Pinpoint the cell where the given text exists, returning its [x, y] midpoint coordinate. 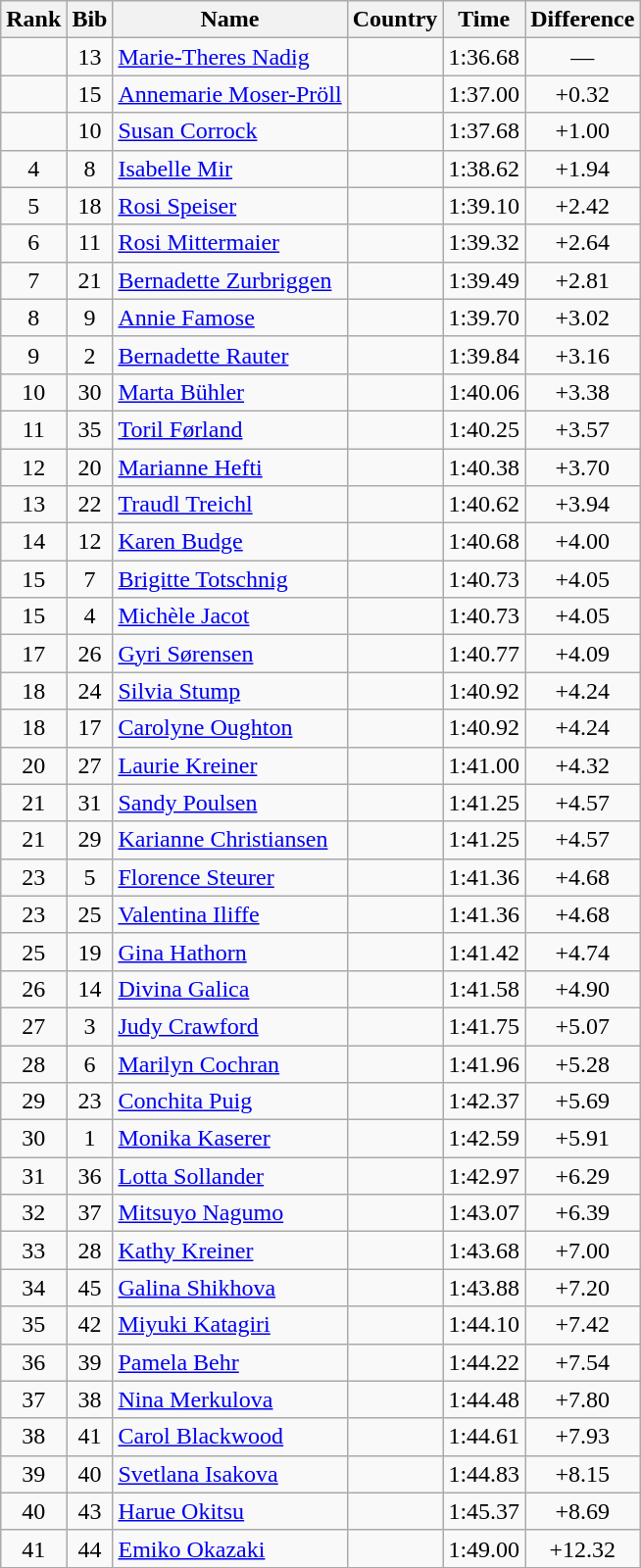
Susan Corrock [229, 131]
43 [90, 1511]
— [582, 57]
3 [90, 1026]
Marilyn Cochran [229, 1063]
1:44.10 [484, 1325]
1:40.25 [484, 429]
44 [90, 1548]
+8.69 [582, 1511]
+3.38 [582, 392]
+3.02 [582, 318]
Galina Shikhova [229, 1288]
Isabelle Mir [229, 169]
1:41.42 [484, 952]
1:42.97 [484, 1176]
1:40.38 [484, 467]
Marianne Hefti [229, 467]
19 [90, 952]
+3.16 [582, 355]
Conchita Puig [229, 1102]
Laurie Kreiner [229, 765]
1:41.58 [484, 989]
1:40.77 [484, 654]
24 [90, 691]
42 [90, 1325]
34 [33, 1288]
Rosi Mittermaier [229, 243]
Judy Crawford [229, 1026]
1:41.75 [484, 1026]
22 [90, 505]
Pamela Behr [229, 1362]
+4.09 [582, 654]
1:45.37 [484, 1511]
+1.94 [582, 169]
+5.69 [582, 1102]
1:39.49 [484, 280]
1:44.83 [484, 1474]
33 [33, 1250]
Bernadette Rauter [229, 355]
+2.42 [582, 206]
1:38.62 [484, 169]
Marta Bühler [229, 392]
Sandy Poulsen [229, 803]
Rank [33, 20]
1 [90, 1139]
+8.15 [582, 1474]
+6.39 [582, 1213]
Bib [90, 20]
Florence Steurer [229, 877]
+4.90 [582, 989]
45 [90, 1288]
1:40.06 [484, 392]
1:36.68 [484, 57]
Gyri Sørensen [229, 654]
Karen Budge [229, 542]
Nina Merkulova [229, 1399]
Silvia Stump [229, 691]
Svetlana Isakova [229, 1474]
1:39.10 [484, 206]
Harue Okitsu [229, 1511]
Marie-Theres Nadig [229, 57]
+4.00 [582, 542]
Valentina Iliffe [229, 914]
+5.07 [582, 1026]
Traudl Treichl [229, 505]
Mitsuyo Nagumo [229, 1213]
Monika Kaserer [229, 1139]
1:41.00 [484, 765]
Annemarie Moser-Pröll [229, 94]
+2.81 [582, 280]
Country [395, 20]
+2.64 [582, 243]
Kathy Kreiner [229, 1250]
Time [484, 20]
1:43.88 [484, 1288]
2 [90, 355]
1:42.59 [484, 1139]
+3.94 [582, 505]
Bernadette Zurbriggen [229, 280]
Carolyne Oughton [229, 728]
Karianne Christiansen [229, 840]
1:40.62 [484, 505]
+3.57 [582, 429]
+12.32 [582, 1548]
+5.91 [582, 1139]
Brigitte Totschnig [229, 579]
Divina Galica [229, 989]
+1.00 [582, 131]
Toril Førland [229, 429]
1:43.68 [484, 1250]
Carol Blackwood [229, 1437]
+3.70 [582, 467]
+0.32 [582, 94]
Annie Famose [229, 318]
1:39.32 [484, 243]
+7.42 [582, 1325]
1:40.68 [484, 542]
Lotta Sollander [229, 1176]
+7.80 [582, 1399]
Name [229, 20]
1:44.22 [484, 1362]
1:49.00 [484, 1548]
1:37.68 [484, 131]
1:43.07 [484, 1213]
+7.00 [582, 1250]
Miyuki Katagiri [229, 1325]
Rosi Speiser [229, 206]
+4.32 [582, 765]
+7.20 [582, 1288]
32 [33, 1213]
1:41.96 [484, 1063]
Michèle Jacot [229, 616]
Difference [582, 20]
+7.93 [582, 1437]
+6.29 [582, 1176]
+7.54 [582, 1362]
1:44.48 [484, 1399]
1:44.61 [484, 1437]
Emiko Okazaki [229, 1548]
1:39.84 [484, 355]
+5.28 [582, 1063]
Gina Hathorn [229, 952]
1:39.70 [484, 318]
1:37.00 [484, 94]
1:42.37 [484, 1102]
+4.74 [582, 952]
